Extract the [x, y] coordinate from the center of the cell holding the provided text.  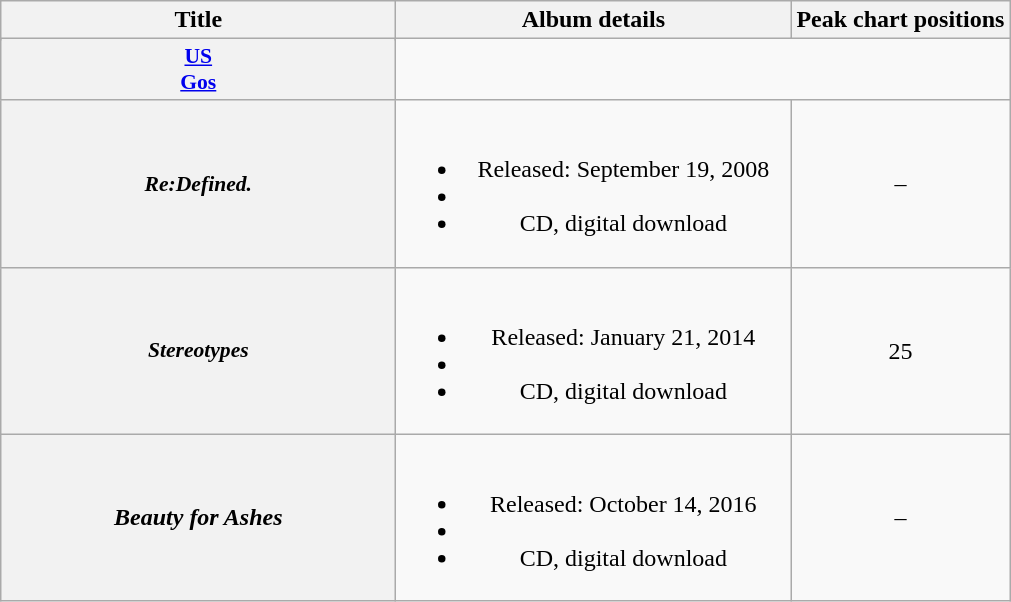
Re:Defined. [198, 184]
25 [900, 350]
Released: October 14, 2016CD, digital download [594, 518]
Released: September 19, 2008CD, digital download [594, 184]
Peak chart positions [900, 20]
Released: January 21, 2014CD, digital download [594, 350]
Beauty for Ashes [198, 518]
USGos [198, 70]
Stereotypes [198, 350]
Album details [594, 20]
Title [198, 20]
